Search for the cell housing the specified text and yield its [x, y] center coordinate. 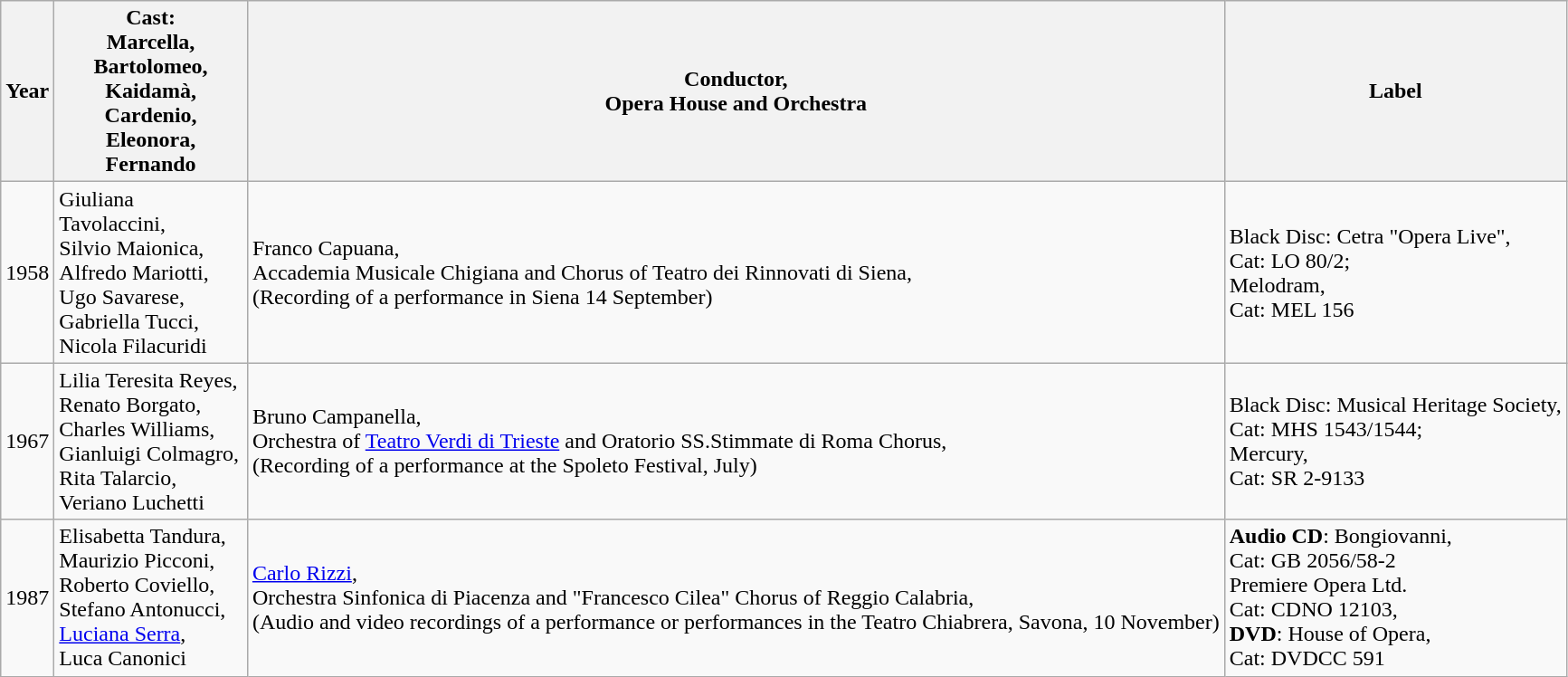
Lilia Teresita Reyes,Renato Borgato,Charles Williams,Gianluigi Colmagro,Rita Talarcio,Veriano Luchetti [151, 442]
Franco Capuana,Accademia Musicale Chigiana and Chorus of Teatro dei Rinnovati di Siena,(Recording of a performance in Siena 14 September) [736, 272]
Cast:Marcella,Bartolomeo,Kaidamà,Cardenio,Eleonora,Fernando [151, 91]
Elisabetta Tandura,Maurizio Picconi,Roberto Coviello,Stefano Antonucci,Luciana Serra,Luca Canonici [151, 597]
Black Disc: Musical Heritage Society,Cat: MHS 1543/1544;Mercury,Cat: SR 2-9133 [1395, 442]
Giuliana Tavolaccini,Silvio Maionica,Alfredo Mariotti,Ugo Savarese,Gabriella Tucci,Nicola Filacuridi [151, 272]
1967 [27, 442]
Year [27, 91]
Black Disc: Cetra "Opera Live",Cat: LO 80/2;Melodram,Cat: MEL 156 [1395, 272]
Conductor,Opera House and Orchestra [736, 91]
1987 [27, 597]
Audio CD: Bongiovanni,Cat: GB 2056/58-2Premiere Opera Ltd.Cat: CDNO 12103,DVD: House of Opera,Cat: DVDCC 591 [1395, 597]
Label [1395, 91]
1958 [27, 272]
